Scan for the cell matching the given text and deliver its (X, Y) coordinate at center. 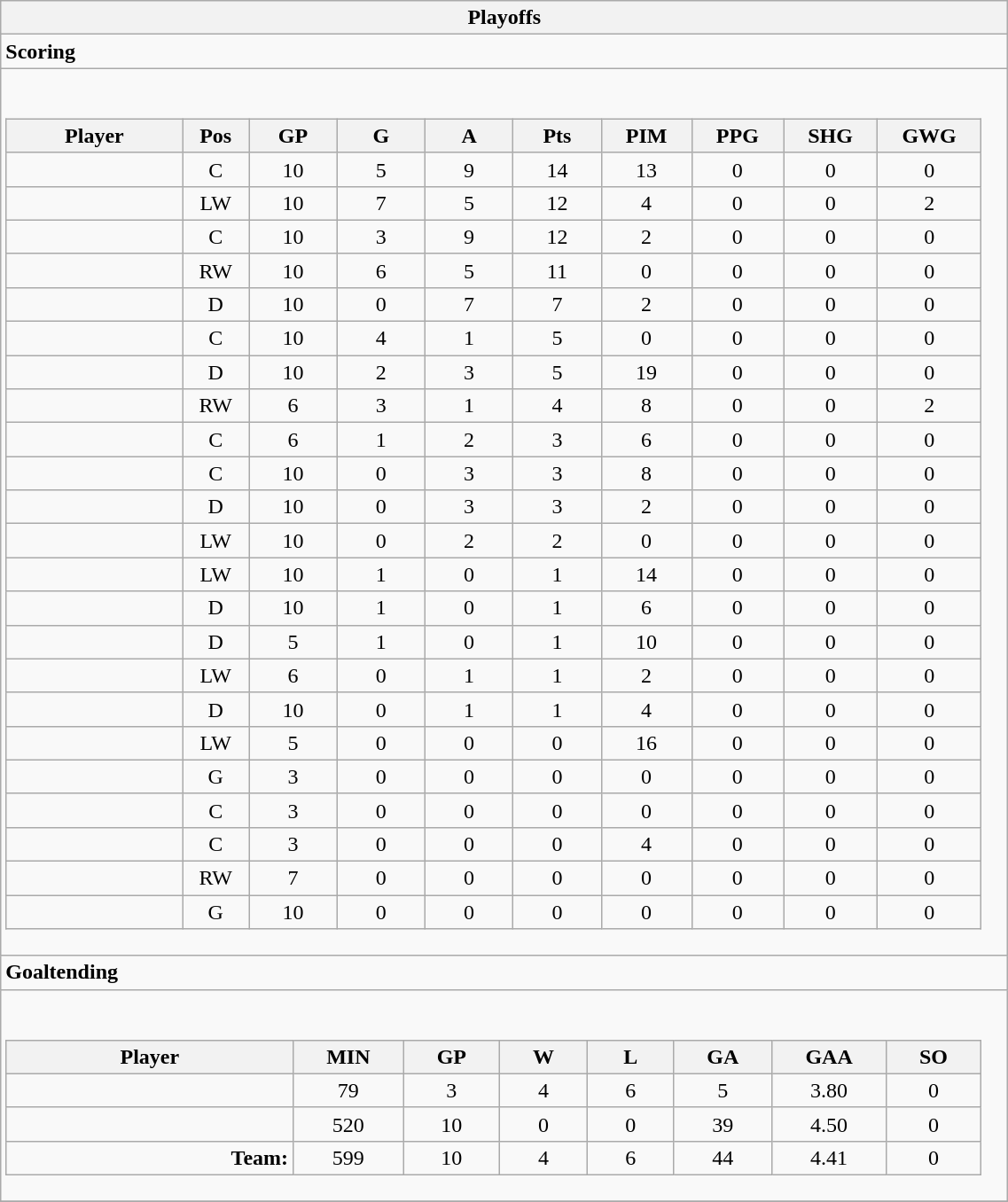
W (544, 1057)
3.80 (829, 1090)
Goaltending (504, 972)
39 (723, 1124)
19 (646, 372)
Pts (557, 136)
Player MIN GP W L GA GAA SO 79 3 4 6 5 3.80 0 520 10 0 0 39 4.50 0 Team: 599 10 4 6 44 4.41 0 (504, 1096)
Scoring (504, 51)
Playoffs (504, 18)
4.41 (829, 1158)
4.50 (829, 1124)
SO (933, 1057)
16 (646, 743)
PIM (646, 136)
599 (348, 1158)
11 (557, 270)
GWG (929, 136)
Team: (150, 1158)
L (631, 1057)
SHG (831, 136)
520 (348, 1124)
79 (348, 1090)
GA (723, 1057)
44 (723, 1158)
GAA (829, 1057)
A (468, 136)
PPG (738, 136)
MIN (348, 1057)
Pos (216, 136)
13 (646, 169)
